Return the [X, Y] coordinate for the center point of the cell that contains the specified text.  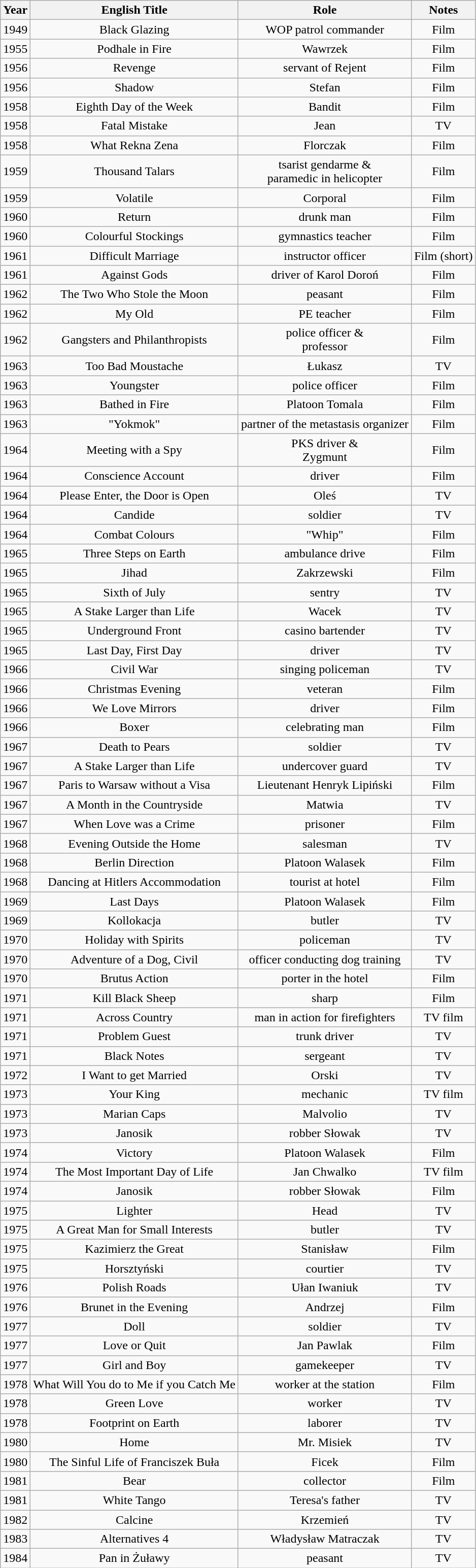
Bathed in Fire [134, 405]
police officer [325, 385]
Kollokacja [134, 921]
1949 [15, 29]
Oleś [325, 495]
Jan Pawlak [325, 1346]
mechanic [325, 1094]
"Whip" [325, 534]
Evening Outside the Home [134, 843]
Return [134, 217]
Volatile [134, 197]
I Want to get Married [134, 1075]
Calcine [134, 1519]
Head [325, 1211]
A Great Man for Small Interests [134, 1230]
Against Gods [134, 275]
Berlin Direction [134, 862]
prisoner [325, 824]
Ułan Iwaniuk [325, 1288]
Paris to Warsaw without a Visa [134, 785]
Love or Quit [134, 1346]
Brutus Action [134, 979]
We Love Mirrors [134, 708]
Conscience Account [134, 476]
partner of the metastasis organizer [325, 424]
Jean [325, 126]
Corporal [325, 197]
salesman [325, 843]
Last Days [134, 901]
Civil War [134, 670]
police officer &professor [325, 340]
White Tango [134, 1500]
Doll [134, 1326]
Brunet in the Evening [134, 1307]
Christmas Evening [134, 689]
Jihad [134, 573]
worker [325, 1404]
Podhale in Fire [134, 49]
Adventure of a Dog, Civil [134, 959]
gymnastics teacher [325, 236]
When Love was a Crime [134, 824]
singing policeman [325, 670]
WOP patrol commander [325, 29]
Wacek [325, 612]
Łukasz [325, 366]
drunk man [325, 217]
Stefan [325, 87]
The Two Who Stole the Moon [134, 294]
"Yokmok" [134, 424]
laborer [325, 1423]
courtier [325, 1269]
PKS driver &Zygmunt [325, 450]
Pan in Żuławy [134, 1558]
collector [325, 1481]
Role [325, 10]
Meeting with a Spy [134, 450]
1984 [15, 1558]
Władysław Matraczak [325, 1539]
servant of Rejent [325, 68]
Victory [134, 1152]
ambulance drive [325, 553]
Colourful Stockings [134, 236]
Teresa's father [325, 1500]
A Month in the Countryside [134, 805]
Kill Black Sheep [134, 998]
tsarist gendarme &paramedic in helicopter [325, 172]
Bear [134, 1481]
English Title [134, 10]
What Rekna Zena [134, 145]
Lieutenant Henryk Lipiński [325, 785]
sharp [325, 998]
Zakrzewski [325, 573]
Please Enter, the Door is Open [134, 495]
Revenge [134, 68]
Florczak [325, 145]
sentry [325, 592]
casino bartender [325, 631]
worker at the station [325, 1384]
Year [15, 10]
officer conducting dog training [325, 959]
Wawrzek [325, 49]
Alternatives 4 [134, 1539]
Across Country [134, 1017]
Dancing at Hitlers Accommodation [134, 882]
Marian Caps [134, 1114]
Malvolio [325, 1114]
policeman [325, 940]
Candide [134, 515]
Notes [444, 10]
Stanisław [325, 1249]
What Will You do to Me if you Catch Me [134, 1384]
Sixth of July [134, 592]
Black Notes [134, 1056]
The Most Important Day of Life [134, 1172]
Underground Front [134, 631]
Matwia [325, 805]
celebrating man [325, 727]
Horsztyński [134, 1269]
man in action for firefighters [325, 1017]
Ficek [325, 1461]
1955 [15, 49]
Combat Colours [134, 534]
gamekeeper [325, 1365]
Gangsters and Philanthropists [134, 340]
Shadow [134, 87]
1972 [15, 1075]
Thousand Talars [134, 172]
trunk driver [325, 1037]
veteran [325, 689]
Krzemień [325, 1519]
Death to Pears [134, 747]
Girl and Boy [134, 1365]
tourist at hotel [325, 882]
Too Bad Moustache [134, 366]
instructor officer [325, 255]
Holiday with Spirits [134, 940]
sergeant [325, 1056]
1982 [15, 1519]
My Old [134, 314]
Difficult Marriage [134, 255]
Lighter [134, 1211]
Platoon Tomala [325, 405]
Film (short) [444, 255]
PE teacher [325, 314]
Orski [325, 1075]
Polish Roads [134, 1288]
Home [134, 1442]
Black Glazing [134, 29]
Jan Chwalko [325, 1172]
Last Day, First Day [134, 650]
porter in the hotel [325, 979]
1983 [15, 1539]
Green Love [134, 1404]
Kazimierz the Great [134, 1249]
driver of Karol Doroń [325, 275]
Mr. Misiek [325, 1442]
Three Steps on Earth [134, 553]
undercover guard [325, 766]
Your King [134, 1094]
Boxer [134, 727]
The Sinful Life of Franciszek Buła [134, 1461]
Eighth Day of the Week [134, 107]
Andrzej [325, 1307]
Youngster [134, 385]
Footprint on Earth [134, 1423]
Fatal Mistake [134, 126]
Bandit [325, 107]
Problem Guest [134, 1037]
